Extract the (X, Y) coordinate from the center of the cell holding the provided text.  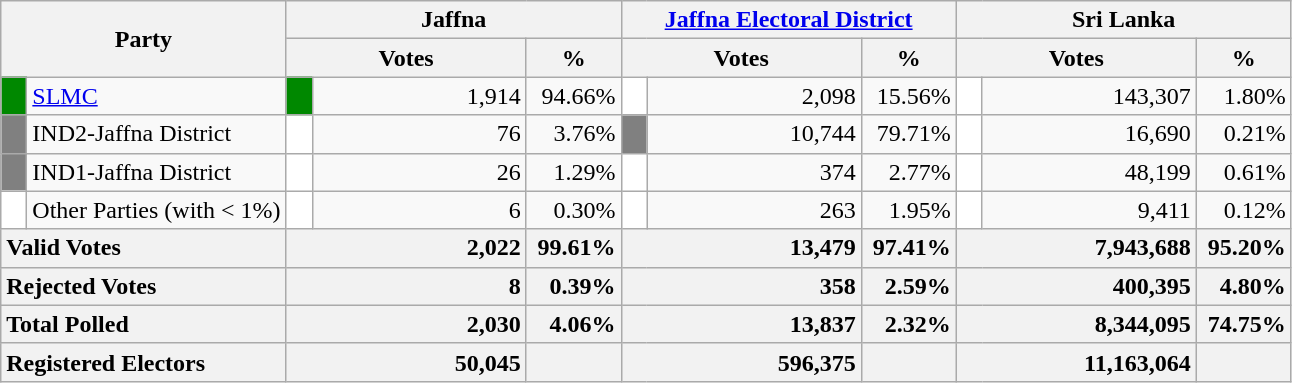
0.21% (1244, 134)
Rejected Votes (144, 286)
48,199 (1089, 172)
7,943,688 (1076, 248)
1,914 (419, 96)
13,837 (741, 324)
1.29% (574, 172)
SLMC (156, 96)
Party (144, 39)
26 (419, 172)
1.80% (1244, 96)
16,690 (1089, 134)
2,022 (406, 248)
143,307 (1089, 96)
Valid Votes (144, 248)
374 (754, 172)
6 (419, 210)
94.66% (574, 96)
596,375 (741, 362)
0.39% (574, 286)
4.80% (1244, 286)
400,395 (1076, 286)
76 (419, 134)
50,045 (406, 362)
13,479 (741, 248)
9,411 (1089, 210)
2.59% (908, 286)
0.30% (574, 210)
IND2-Jaffna District (156, 134)
263 (754, 210)
Other Parties (with < 1%) (156, 210)
10,744 (754, 134)
8 (406, 286)
2,030 (406, 324)
Jaffna (454, 20)
Sri Lanka (1124, 20)
79.71% (908, 134)
99.61% (574, 248)
74.75% (1244, 324)
Jaffna Electoral District (788, 20)
3.76% (574, 134)
95.20% (1244, 248)
0.12% (1244, 210)
2.32% (908, 324)
8,344,095 (1076, 324)
0.61% (1244, 172)
4.06% (574, 324)
15.56% (908, 96)
97.41% (908, 248)
1.95% (908, 210)
Total Polled (144, 324)
IND1-Jaffna District (156, 172)
2,098 (754, 96)
358 (741, 286)
11,163,064 (1076, 362)
Registered Electors (144, 362)
2.77% (908, 172)
